For the text-containing cell, return its midpoint in [X, Y] coordinate format. 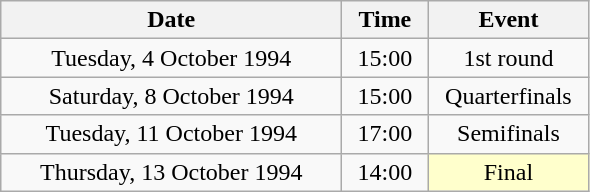
Saturday, 8 October 1994 [172, 96]
Time [385, 20]
Date [172, 20]
Final [508, 172]
1st round [508, 58]
Tuesday, 11 October 1994 [172, 134]
Tuesday, 4 October 1994 [172, 58]
Quarterfinals [508, 96]
Thursday, 13 October 1994 [172, 172]
14:00 [385, 172]
17:00 [385, 134]
Event [508, 20]
Semifinals [508, 134]
